Locate the cell with the specified text and output its (X, Y) center coordinate. 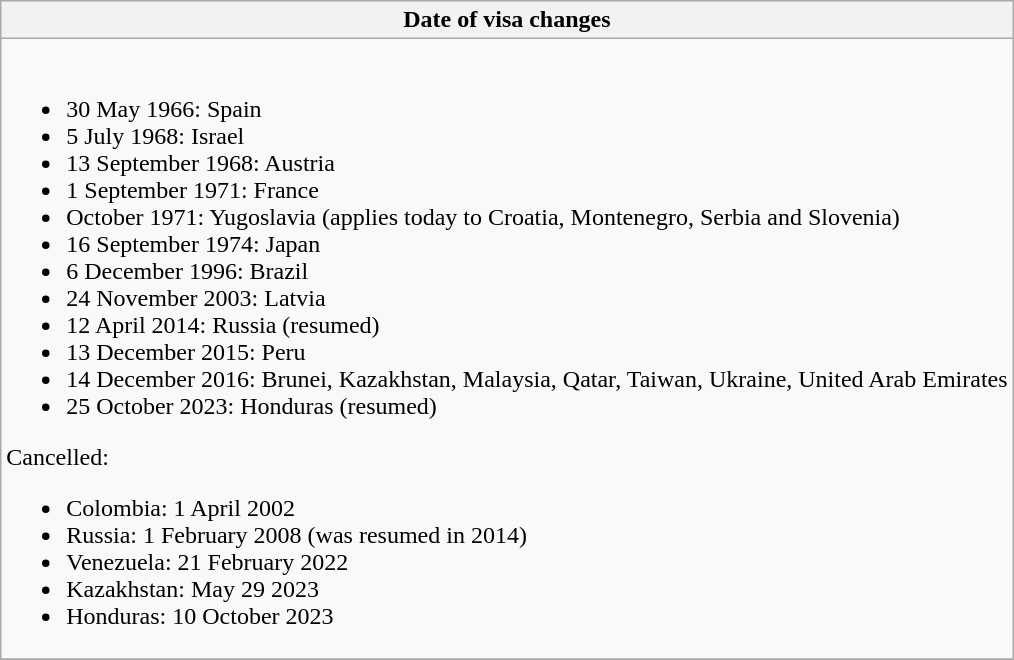
Date of visa changes (507, 20)
